Output the (x, y) coordinate of the center of the cell containing the given text.  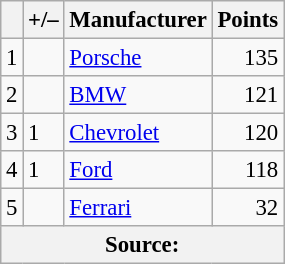
Source: (142, 245)
32 (248, 208)
4 (12, 170)
Chevrolet (138, 133)
118 (248, 170)
2 (12, 95)
BMW (138, 95)
Ford (138, 170)
Points (248, 20)
135 (248, 58)
5 (12, 208)
Manufacturer (138, 20)
3 (12, 133)
Ferrari (138, 208)
Porsche (138, 58)
120 (248, 133)
121 (248, 95)
+/– (44, 20)
